Provide the [X, Y] coordinate of the cell's center where the given text is located.  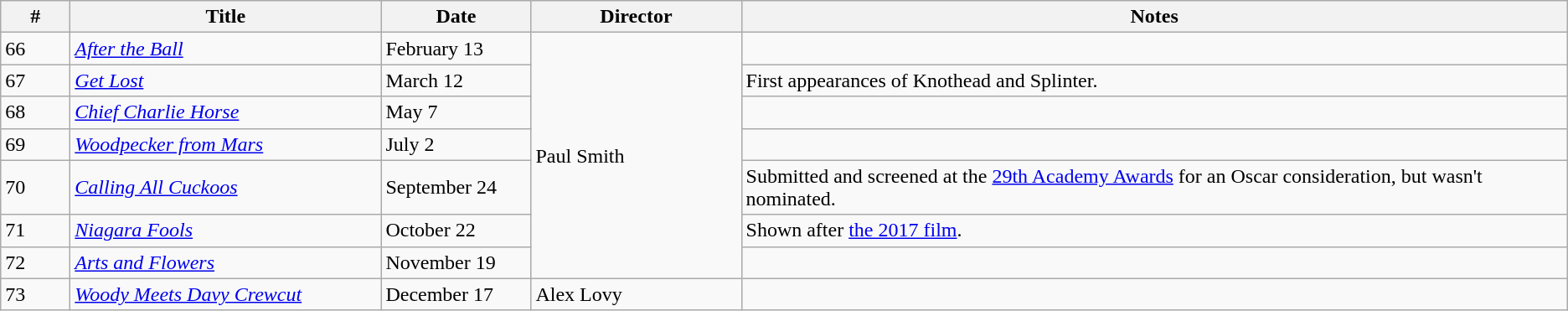
71 [35, 231]
Get Lost [226, 80]
Paul Smith [637, 156]
December 17 [456, 294]
Submitted and screened at the 29th Academy Awards for an Oscar consideration, but wasn't nominated. [1154, 188]
Title [226, 17]
73 [35, 294]
72 [35, 262]
Director [637, 17]
Calling All Cuckoos [226, 188]
Woody Meets Davy Crewcut [226, 294]
Alex Lovy [637, 294]
Arts and Flowers [226, 262]
September 24 [456, 188]
Niagara Fools [226, 231]
Date [456, 17]
After the Ball [226, 49]
70 [35, 188]
67 [35, 80]
# [35, 17]
Woodpecker from Mars [226, 144]
Notes [1154, 17]
69 [35, 144]
68 [35, 112]
March 12 [456, 80]
October 22 [456, 231]
February 13 [456, 49]
Shown after the 2017 film. [1154, 231]
First appearances of Knothead and Splinter. [1154, 80]
66 [35, 49]
Chief Charlie Horse [226, 112]
November 19 [456, 262]
May 7 [456, 112]
July 2 [456, 144]
